Identify which cell holds the provided text, then report its [X, Y] central coordinate. 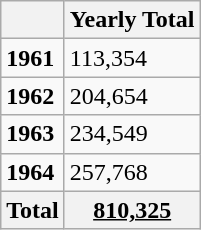
1963 [33, 134]
Total [33, 210]
257,768 [132, 172]
234,549 [132, 134]
Yearly Total [132, 20]
113,354 [132, 58]
810,325 [132, 210]
204,654 [132, 96]
1962 [33, 96]
1961 [33, 58]
1964 [33, 172]
